Locate the cell with the specified text and output its [X, Y] center coordinate. 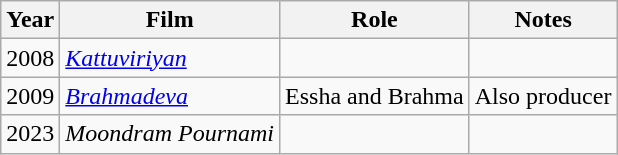
Year [30, 20]
Essha and Brahma [375, 96]
2023 [30, 134]
2008 [30, 58]
Moondram Pournami [170, 134]
2009 [30, 96]
Notes [543, 20]
Film [170, 20]
Brahmadeva [170, 96]
Role [375, 20]
Also producer [543, 96]
Kattuviriyan [170, 58]
